Locate the cell with the specified text and output its (X, Y) center coordinate. 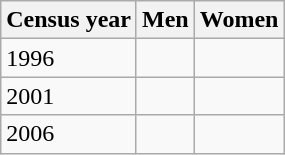
2006 (69, 134)
1996 (69, 58)
Women (239, 20)
Men (165, 20)
Census year (69, 20)
2001 (69, 96)
